From the cell containing the given text, extract its center point as [X, Y] coordinate. 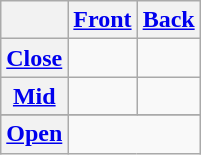
Open [34, 134]
Back [168, 20]
Mid [34, 96]
Front [102, 20]
Close [34, 58]
